For the text-containing cell, return its midpoint in (X, Y) coordinate format. 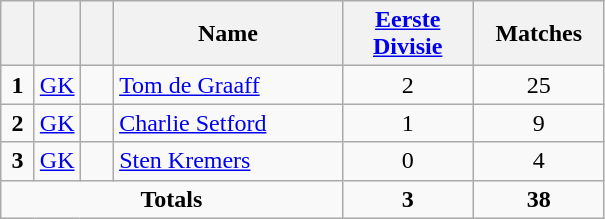
Matches (538, 34)
38 (538, 199)
Charlie Setford (228, 123)
Name (228, 34)
Sten Kremers (228, 161)
0 (408, 161)
9 (538, 123)
Eerste Divisie (408, 34)
Tom de Graaff (228, 85)
4 (538, 161)
25 (538, 85)
Totals (172, 199)
